Return [x, y] of the center of cell containing provided text 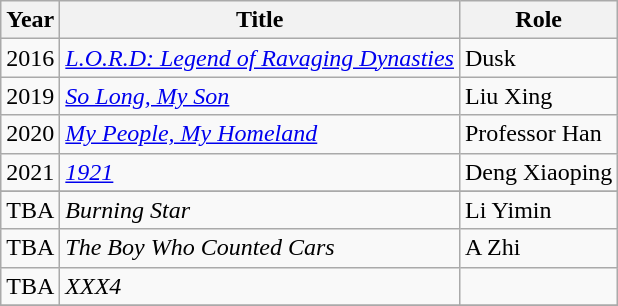
Professor Han [538, 134]
Role [538, 20]
A Zhi [538, 248]
Liu Xing [538, 96]
L.O.R.D: Legend of Ravaging Dynasties [260, 58]
So Long, My Son [260, 96]
My People, My Homeland [260, 134]
Dusk [538, 58]
Burning Star [260, 210]
Title [260, 20]
2020 [30, 134]
The Boy Who Counted Cars [260, 248]
Li Yimin [538, 210]
2021 [30, 172]
Year [30, 20]
2019 [30, 96]
1921 [260, 172]
Deng Xiaoping [538, 172]
XXX4 [260, 286]
2016 [30, 58]
